Return the (X, Y) coordinate for the center point of the cell that contains the specified text.  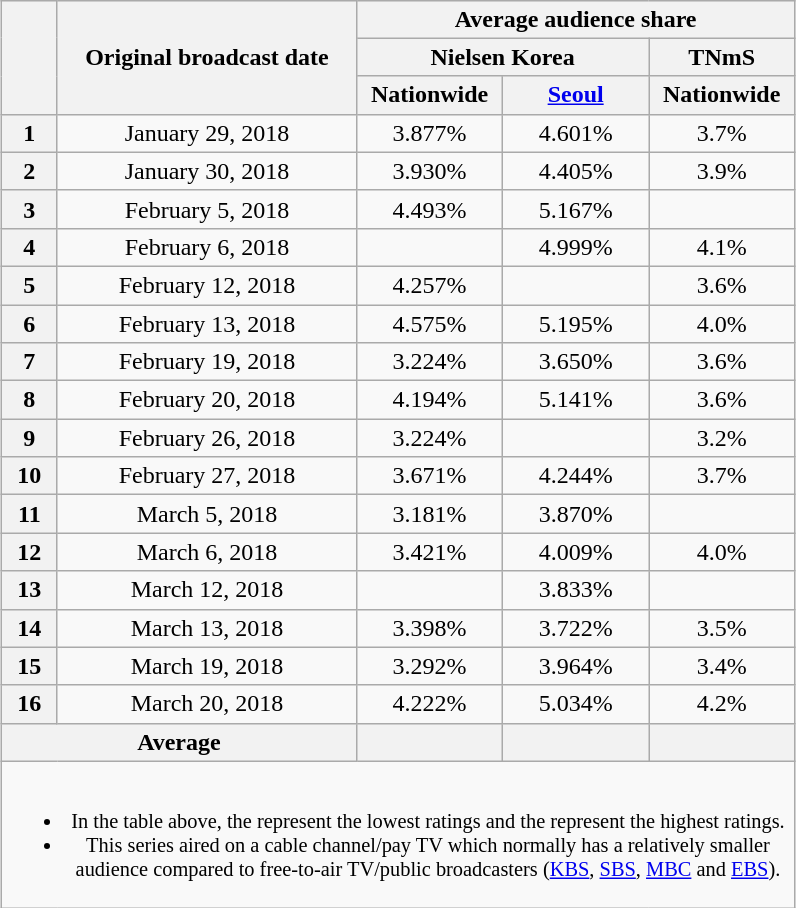
4.575% (430, 323)
February 26, 2018 (206, 438)
10 (29, 476)
4.194% (430, 400)
4.999% (576, 247)
January 30, 2018 (206, 171)
14 (29, 628)
5.167% (576, 209)
February 12, 2018 (206, 285)
13 (29, 590)
March 13, 2018 (206, 628)
8 (29, 400)
February 27, 2018 (206, 476)
4 (29, 247)
3.2% (722, 438)
3.9% (722, 171)
5.141% (576, 400)
February 13, 2018 (206, 323)
March 6, 2018 (206, 552)
5 (29, 285)
16 (29, 704)
3.650% (576, 362)
February 19, 2018 (206, 362)
Nielsen Korea (503, 57)
March 5, 2018 (206, 514)
5.195% (576, 323)
February 5, 2018 (206, 209)
3.292% (430, 666)
3.722% (576, 628)
3.5% (722, 628)
3.421% (430, 552)
4.1% (722, 247)
January 29, 2018 (206, 133)
3.964% (576, 666)
4.493% (430, 209)
5.034% (576, 704)
6 (29, 323)
3.181% (430, 514)
12 (29, 552)
11 (29, 514)
Average (178, 742)
2 (29, 171)
3.398% (430, 628)
February 20, 2018 (206, 400)
3.930% (430, 171)
TNmS (722, 57)
Average audience share (576, 19)
4.222% (430, 704)
4.2% (722, 704)
15 (29, 666)
Original broadcast date (206, 57)
7 (29, 362)
3.877% (430, 133)
4.601% (576, 133)
9 (29, 438)
4.257% (430, 285)
3 (29, 209)
March 20, 2018 (206, 704)
Seoul (576, 95)
3.833% (576, 590)
3.4% (722, 666)
4.244% (576, 476)
March 19, 2018 (206, 666)
3.671% (430, 476)
4.009% (576, 552)
1 (29, 133)
3.870% (576, 514)
March 12, 2018 (206, 590)
4.405% (576, 171)
February 6, 2018 (206, 247)
